Output the (X, Y) coordinate of the center of the cell containing the given text.  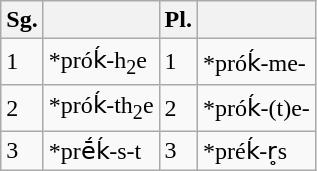
*préḱ-r̥s (256, 150)
Pl. (178, 20)
Sg. (22, 20)
*próḱ-th2e (101, 108)
*próḱ-(t)e- (256, 108)
*próḱ-me- (256, 62)
*próḱ-h2e (101, 62)
*prḗḱ-s-t (101, 150)
